Extract the [x, y] coordinate from the center of the cell holding the provided text.  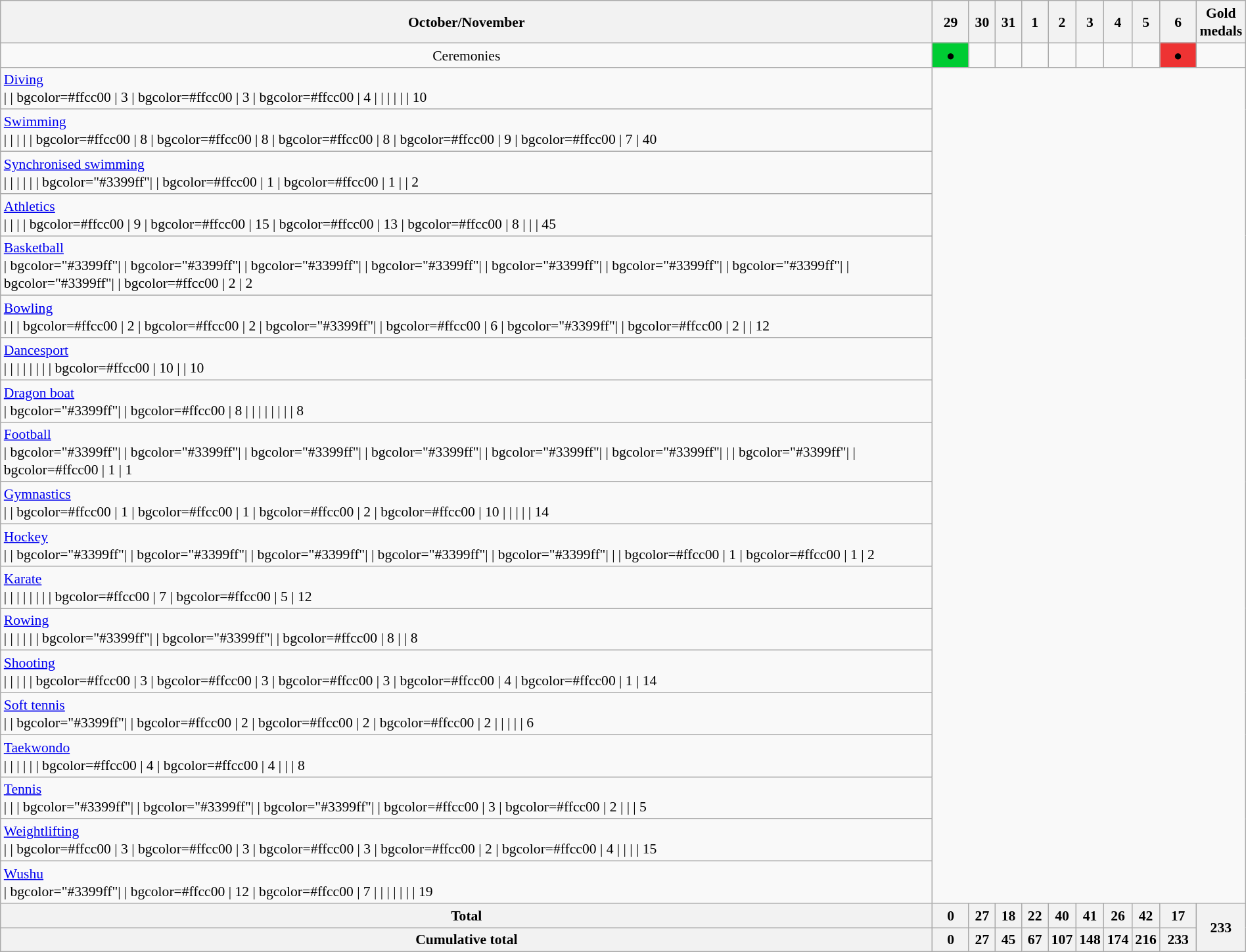
Rowing| | | | | | bgcolor="#3399ff"| | bgcolor="#3399ff"| | bgcolor=#ffcc00 | 8 | | 8 [467, 629]
45 [1008, 940]
Total [467, 915]
174 [1119, 940]
29 [951, 22]
1 [1035, 22]
41 [1090, 915]
Weightlifting| | bgcolor=#ffcc00 | 3 | bgcolor=#ffcc00 | 3 | bgcolor=#ffcc00 | 3 | bgcolor=#ffcc00 | 2 | bgcolor=#ffcc00 | 4 | | | | 15 [467, 840]
Swimming| | | | | bgcolor=#ffcc00 | 8 | bgcolor=#ffcc00 | 8 | bgcolor=#ffcc00 | 8 | bgcolor=#ffcc00 | 9 | bgcolor=#ffcc00 | 7 | 40 [467, 130]
5 [1146, 22]
Dancesport| | | | | | | | bgcolor=#ffcc00 | 10 | | 10 [467, 359]
42 [1146, 915]
3 [1090, 22]
Diving| | bgcolor=#ffcc00 | 3 | bgcolor=#ffcc00 | 3 | bgcolor=#ffcc00 | 4 | | | | | | 10 [467, 88]
Shooting| | | | | bgcolor=#ffcc00 | 3 | bgcolor=#ffcc00 | 3 | bgcolor=#ffcc00 | 3 | bgcolor=#ffcc00 | 4 | bgcolor=#ffcc00 | 1 | 14 [467, 671]
30 [982, 22]
22 [1035, 915]
6 [1178, 22]
18 [1008, 915]
Karate| | | | | | | | bgcolor=#ffcc00 | 7 | bgcolor=#ffcc00 | 5 | 12 [467, 587]
Gymnastics| | bgcolor=#ffcc00 | 1 | bgcolor=#ffcc00 | 1 | bgcolor=#ffcc00 | 2 | bgcolor=#ffcc00 | 10 | | | | | 14 [467, 503]
Athletics| | | | bgcolor=#ffcc00 | 9 | bgcolor=#ffcc00 | 15 | bgcolor=#ffcc00 | 13 | bgcolor=#ffcc00 | 8 | | | 45 [467, 214]
148 [1090, 940]
4 [1119, 22]
Cumulative total [467, 940]
31 [1008, 22]
October/November [467, 22]
107 [1062, 940]
Synchronised swimming| | | | | | bgcolor="#3399ff"| | bgcolor=#ffcc00 | 1 | bgcolor=#ffcc00 | 1 | | 2 [467, 172]
Ceremonies [467, 55]
26 [1119, 915]
Bowling| | | bgcolor=#ffcc00 | 2 | bgcolor=#ffcc00 | 2 | bgcolor="#3399ff"| | bgcolor=#ffcc00 | 6 | bgcolor="#3399ff"| | bgcolor=#ffcc00 | 2 | | 12 [467, 317]
17 [1178, 915]
67 [1035, 940]
216 [1146, 940]
Taekwondo| | | | | | bgcolor=#ffcc00 | 4 | bgcolor=#ffcc00 | 4 | | | 8 [467, 756]
Dragon boat| bgcolor="#3399ff"| | bgcolor=#ffcc00 | 8 | | | | | | | | 8 [467, 401]
Wushu| bgcolor="#3399ff"| | bgcolor=#ffcc00 | 12 | bgcolor=#ffcc00 | 7 | | | | | | | 19 [467, 882]
Gold medals [1221, 22]
40 [1062, 915]
2 [1062, 22]
Soft tennis| | bgcolor="#3399ff"| | bgcolor=#ffcc00 | 2 | bgcolor=#ffcc00 | 2 | bgcolor=#ffcc00 | 2 | | | | | 6 [467, 714]
Tennis| | | bgcolor="#3399ff"| | bgcolor="#3399ff"| | bgcolor="#3399ff"| | bgcolor=#ffcc00 | 3 | bgcolor=#ffcc00 | 2 | | | 5 [467, 798]
